Scan for the cell matching the given text and deliver its (X, Y) coordinate at center. 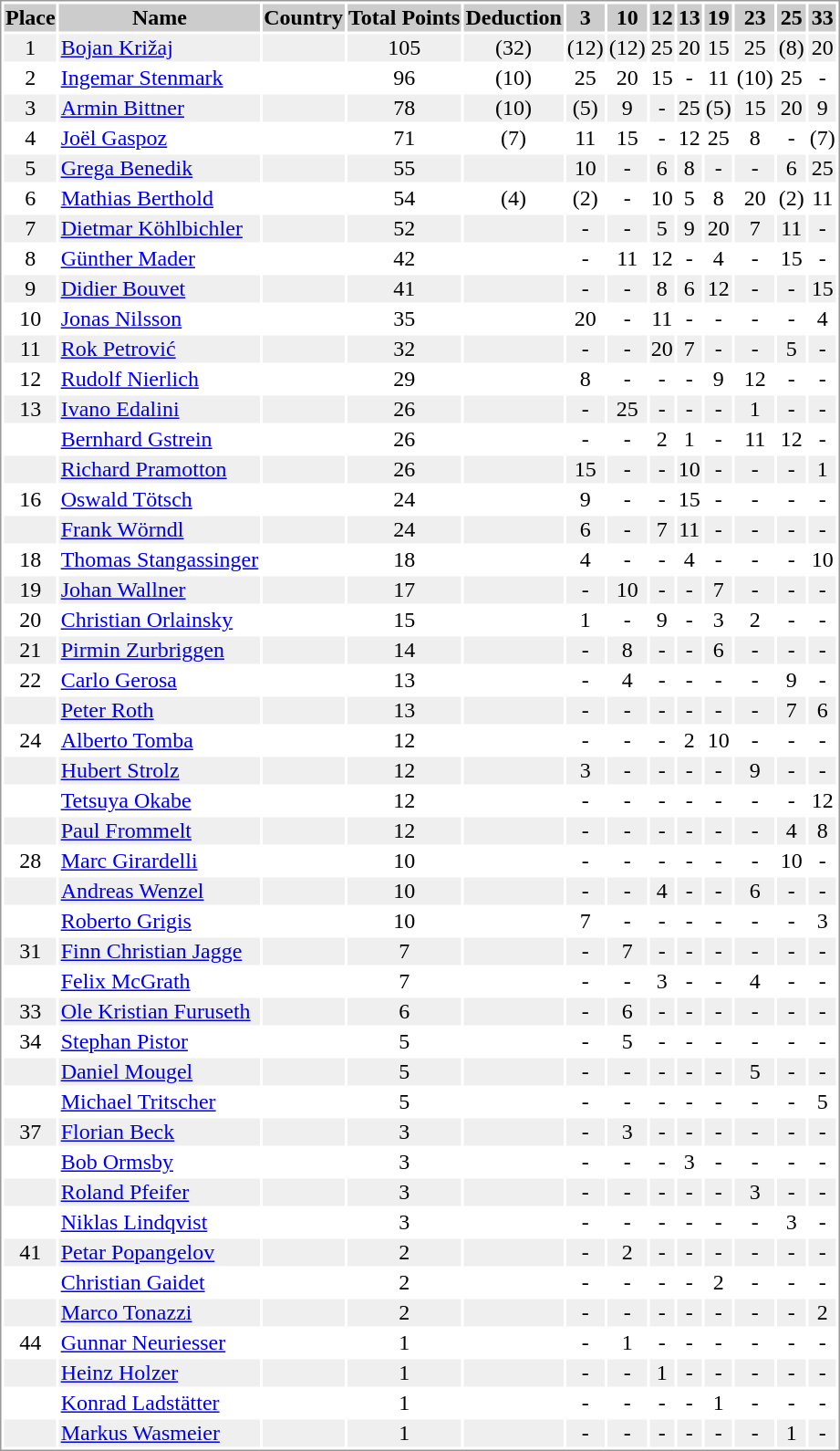
Michael Tritscher (160, 1101)
Frank Wörndl (160, 530)
16 (30, 499)
Ingemar Stenmark (160, 78)
Finn Christian Jagge (160, 952)
Tetsuya Okabe (160, 800)
42 (403, 258)
32 (403, 350)
Felix McGrath (160, 981)
55 (403, 169)
Roberto Grigis (160, 921)
Alberto Tomba (160, 740)
Marco Tonazzi (160, 1313)
96 (403, 78)
Stephan Pistor (160, 1041)
44 (30, 1342)
Name (160, 17)
Günther Mader (160, 258)
Petar Popangelov (160, 1253)
28 (30, 861)
Carlo Gerosa (160, 680)
Joël Gaspoz (160, 138)
Ole Kristian Furuseth (160, 1012)
Rudolf Nierlich (160, 379)
21 (30, 651)
Heinz Holzer (160, 1373)
Oswald Tötsch (160, 499)
105 (403, 48)
Paul Frommelt (160, 831)
Christian Orlainsky (160, 620)
Andreas Wenzel (160, 892)
Place (30, 17)
Mathias Berthold (160, 198)
35 (403, 318)
Grega Benedik (160, 169)
71 (403, 138)
(8) (792, 48)
Daniel Mougel (160, 1072)
31 (30, 952)
Marc Girardelli (160, 861)
22 (30, 680)
Christian Gaidet (160, 1282)
34 (30, 1041)
Florian Beck (160, 1133)
Country (304, 17)
Bob Ormsby (160, 1162)
Konrad Ladstätter (160, 1403)
Roland Pfeifer (160, 1193)
Richard Pramotton (160, 470)
Didier Bouvet (160, 289)
Markus Wasmeier (160, 1434)
Jonas Nilsson (160, 318)
Bojan Križaj (160, 48)
17 (403, 590)
14 (403, 651)
37 (30, 1133)
Deduction (513, 17)
(4) (513, 198)
Total Points (403, 17)
Gunnar Neuriesser (160, 1342)
Hubert Strolz (160, 771)
Armin Bittner (160, 109)
Johan Wallner (160, 590)
Dietmar Köhlbichler (160, 229)
29 (403, 379)
Niklas Lindqvist (160, 1222)
Pirmin Zurbriggen (160, 651)
(32) (513, 48)
Rok Petrović (160, 350)
Bernhard Gstrein (160, 439)
54 (403, 198)
Peter Roth (160, 711)
52 (403, 229)
23 (755, 17)
Ivano Edalini (160, 410)
78 (403, 109)
Thomas Stangassinger (160, 559)
